Capture the cell that displays the provided text and extract its [x, y] central coordinate. 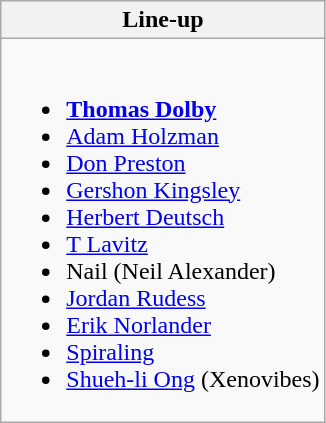
Line-up [163, 20]
